Determine the (x, y) coordinate at the center of the cell enclosing the given text.  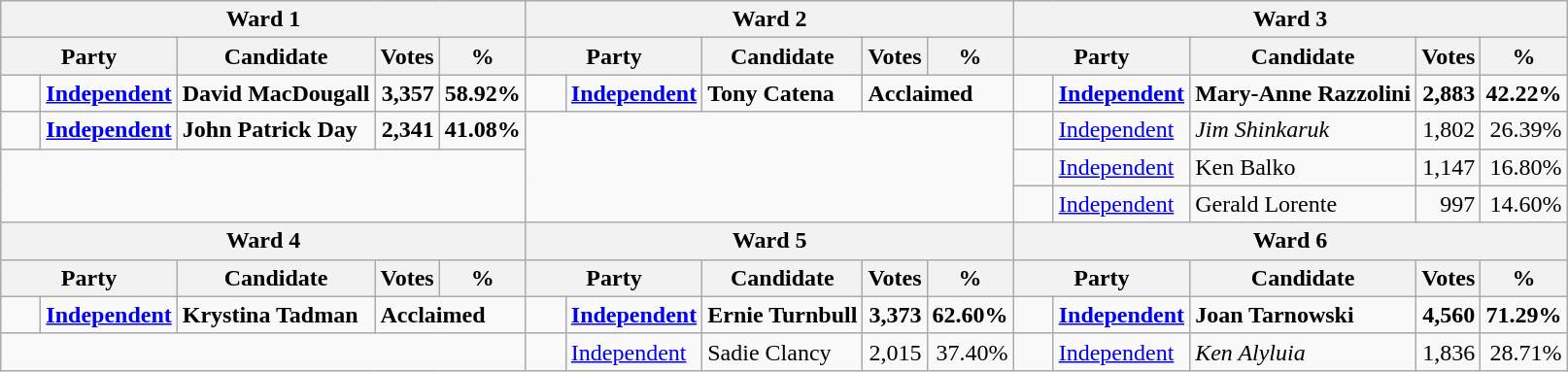
Ward 2 (769, 19)
4,560 (1449, 315)
Gerald Lorente (1304, 204)
42.22% (1523, 93)
2,015 (895, 352)
1,802 (1449, 130)
Ward 3 (1290, 19)
Sadie Clancy (783, 352)
2,341 (407, 130)
Ward 4 (263, 241)
Ward 5 (769, 241)
997 (1449, 204)
28.71% (1523, 352)
14.60% (1523, 204)
3,357 (407, 93)
58.92% (482, 93)
16.80% (1523, 167)
Tony Catena (783, 93)
John Patrick Day (276, 130)
2,883 (1449, 93)
Joan Tarnowski (1304, 315)
Mary-Anne Razzolini (1304, 93)
1,147 (1449, 167)
Ernie Turnbull (783, 315)
Ken Alyluia (1304, 352)
Ward 6 (1290, 241)
1,836 (1449, 352)
41.08% (482, 130)
David MacDougall (276, 93)
62.60% (970, 315)
Jim Shinkaruk (1304, 130)
26.39% (1523, 130)
71.29% (1523, 315)
37.40% (970, 352)
Ward 1 (263, 19)
Krystina Tadman (276, 315)
3,373 (895, 315)
Ken Balko (1304, 167)
